Pinpoint the cell where the given text exists, returning its (x, y) midpoint coordinate. 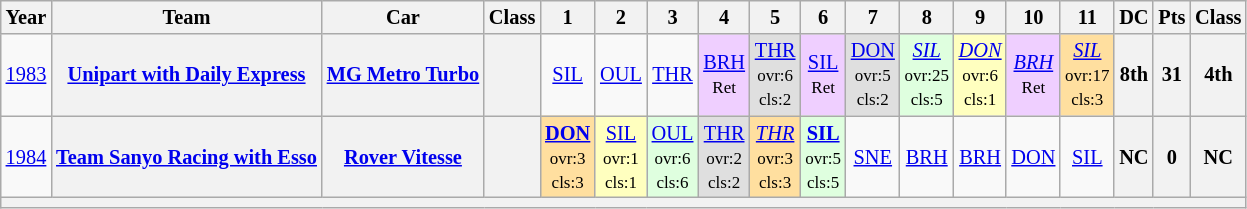
SILovr:25cls:5 (927, 75)
OULovr:6cls:6 (673, 157)
Year (26, 17)
THRovr:6cls:2 (775, 75)
DC (1134, 17)
0 (1172, 157)
THR (673, 75)
SILRet (823, 75)
2 (621, 17)
8 (927, 17)
SILovr:17cls:3 (1087, 75)
6 (823, 17)
Rover Vitesse (403, 157)
THRovr:2cls:2 (724, 157)
Unipart with Daily Express (186, 75)
Car (403, 17)
1983 (26, 75)
DONovr:6cls:1 (980, 75)
SILovr:1cls:1 (621, 157)
10 (1033, 17)
MG Metro Turbo (403, 75)
Team (186, 17)
4 (724, 17)
1 (568, 17)
31 (1172, 75)
9 (980, 17)
4th (1218, 75)
SNE (873, 157)
DONovr:5cls:2 (873, 75)
Team Sanyo Racing with Esso (186, 157)
SILovr:5cls:5 (823, 157)
11 (1087, 17)
8th (1134, 75)
7 (873, 17)
Pts (1172, 17)
OUL (621, 75)
DON (1033, 157)
3 (673, 17)
1984 (26, 157)
5 (775, 17)
THRovr:3cls:3 (775, 157)
DONovr:3cls:3 (568, 157)
